From the cell containing the given text, extract its center point as (X, Y) coordinate. 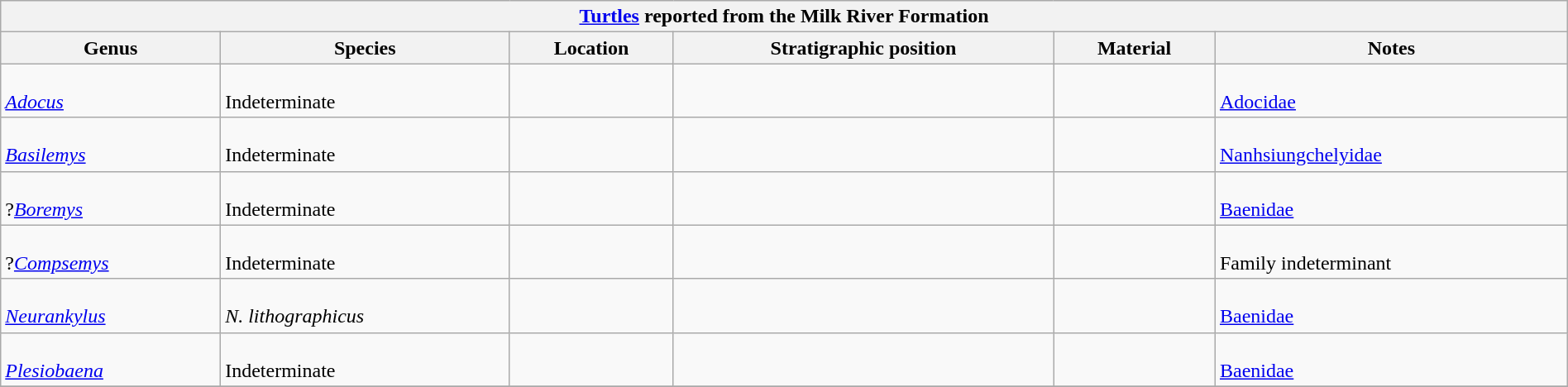
Material (1135, 48)
?Boremys (111, 198)
Location (591, 48)
Species (366, 48)
Basilemys (111, 144)
Turtles reported from the Milk River Formation (784, 17)
Adocidae (1391, 91)
Stratigraphic position (863, 48)
Nanhsiungchelyidae (1391, 144)
Genus (111, 48)
Family indeterminant (1391, 251)
Adocus (111, 91)
N. lithographicus (366, 306)
?Compsemys (111, 251)
Neurankylus (111, 306)
Notes (1391, 48)
Plesiobaena (111, 359)
